Return the (X, Y) coordinate for the center point of the cell that contains the specified text.  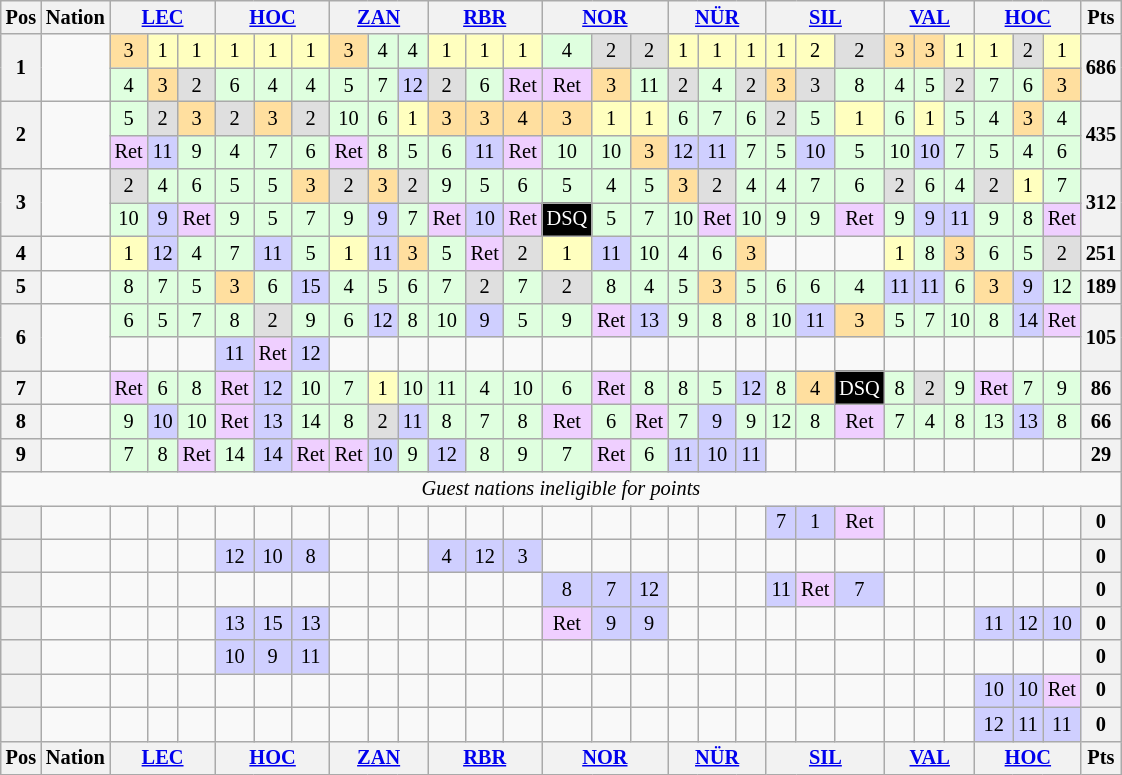
312 (1101, 202)
86 (1101, 388)
251 (1101, 253)
Guest nations ineligible for points (561, 489)
435 (1101, 134)
29 (1101, 455)
686 (1101, 68)
189 (1101, 287)
105 (1101, 336)
66 (1101, 421)
